Scan for the cell matching the given text and deliver its [x, y] coordinate at center. 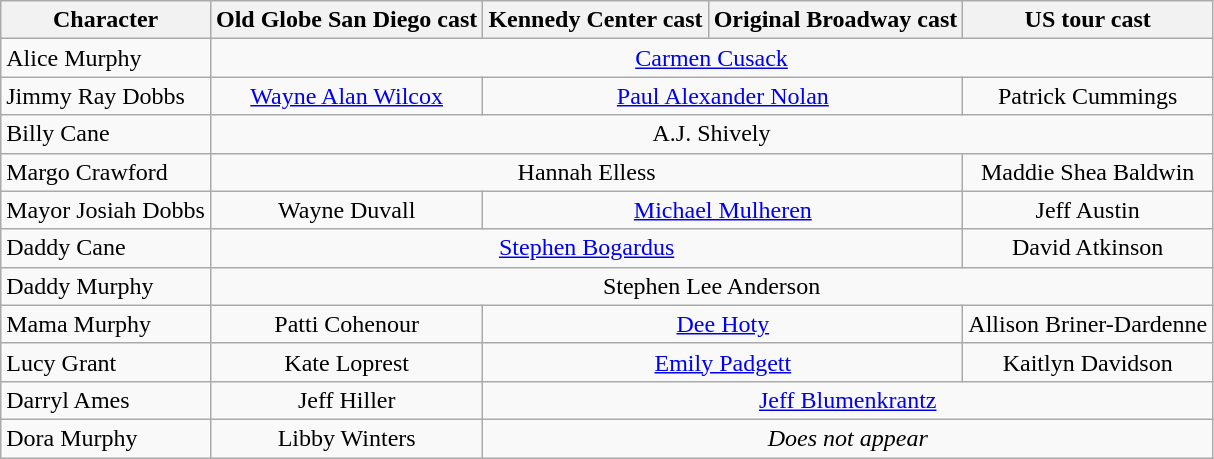
Dee Hoty [723, 324]
Kate Loprest [346, 362]
Stephen Bogardus [586, 248]
Darryl Ames [106, 400]
Libby Winters [346, 438]
Carmen Cusack [711, 58]
Patti Cohenour [346, 324]
Wayne Duvall [346, 210]
Emily Padgett [723, 362]
Billy Cane [106, 134]
US tour cast [1088, 20]
Paul Alexander Nolan [723, 96]
Wayne Alan Wilcox [346, 96]
Daddy Cane [106, 248]
Does not appear [848, 438]
Lucy Grant [106, 362]
A.J. Shively [711, 134]
Stephen Lee Anderson [711, 286]
Alice Murphy [106, 58]
Jeff Austin [1088, 210]
Patrick Cummings [1088, 96]
Allison Briner-Dardenne [1088, 324]
Margo Crawford [106, 172]
Jeff Blumenkrantz [848, 400]
Michael Mulheren [723, 210]
Kennedy Center cast [596, 20]
David Atkinson [1088, 248]
Dora Murphy [106, 438]
Old Globe San Diego cast [346, 20]
Maddie Shea Baldwin [1088, 172]
Mama Murphy [106, 324]
Daddy Murphy [106, 286]
Jeff Hiller [346, 400]
Kaitlyn Davidson [1088, 362]
Character [106, 20]
Mayor Josiah Dobbs [106, 210]
Hannah Elless [586, 172]
Jimmy Ray Dobbs [106, 96]
Original Broadway cast [836, 20]
